Identify which cell holds the provided text, then report its [X, Y] central coordinate. 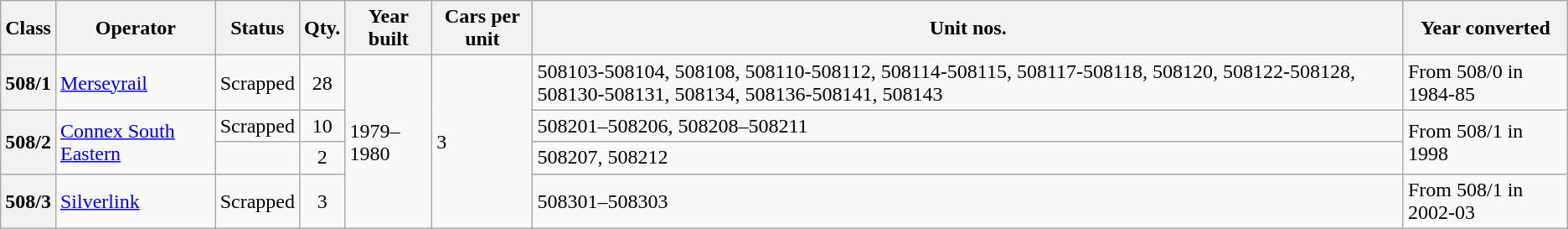
Status [257, 29]
Operator [136, 29]
508/1 [28, 82]
Connex South Eastern [136, 142]
Qty. [322, 29]
Class [28, 29]
508301–508303 [968, 201]
508/2 [28, 142]
508201–508206, 508208–508211 [968, 126]
Merseyrail [136, 82]
508207, 508212 [968, 158]
10 [322, 126]
From 508/0 in 1984-85 [1485, 82]
From 508/1 in 2002-03 [1485, 201]
Year converted [1485, 29]
Year built [389, 29]
508/3 [28, 201]
Cars per unit [482, 29]
Unit nos. [968, 29]
From 508/1 in 1998 [1485, 142]
508103-508104, 508108, 508110-508112, 508114-508115, 508117-508118, 508120, 508122-508128, 508130-508131, 508134, 508136-508141, 508143 [968, 82]
28 [322, 82]
2 [322, 158]
1979–1980 [389, 142]
Silverlink [136, 201]
